Locate the cell with the specified text and output its (X, Y) center coordinate. 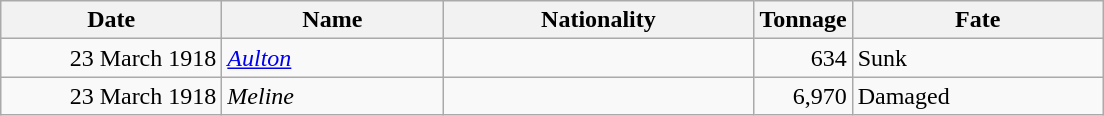
Damaged (978, 96)
6,970 (803, 96)
Sunk (978, 58)
634 (803, 58)
Tonnage (803, 20)
Name (332, 20)
Aulton (332, 58)
Date (112, 20)
Meline (332, 96)
Nationality (598, 20)
Fate (978, 20)
